Capture the cell that displays the provided text and extract its (x, y) central coordinate. 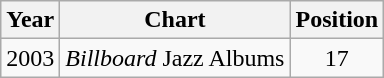
Position (337, 20)
Billboard Jazz Albums (175, 58)
Year (30, 20)
Chart (175, 20)
2003 (30, 58)
17 (337, 58)
